Provide the (X, Y) coordinate of the cell's center where the given text is located.  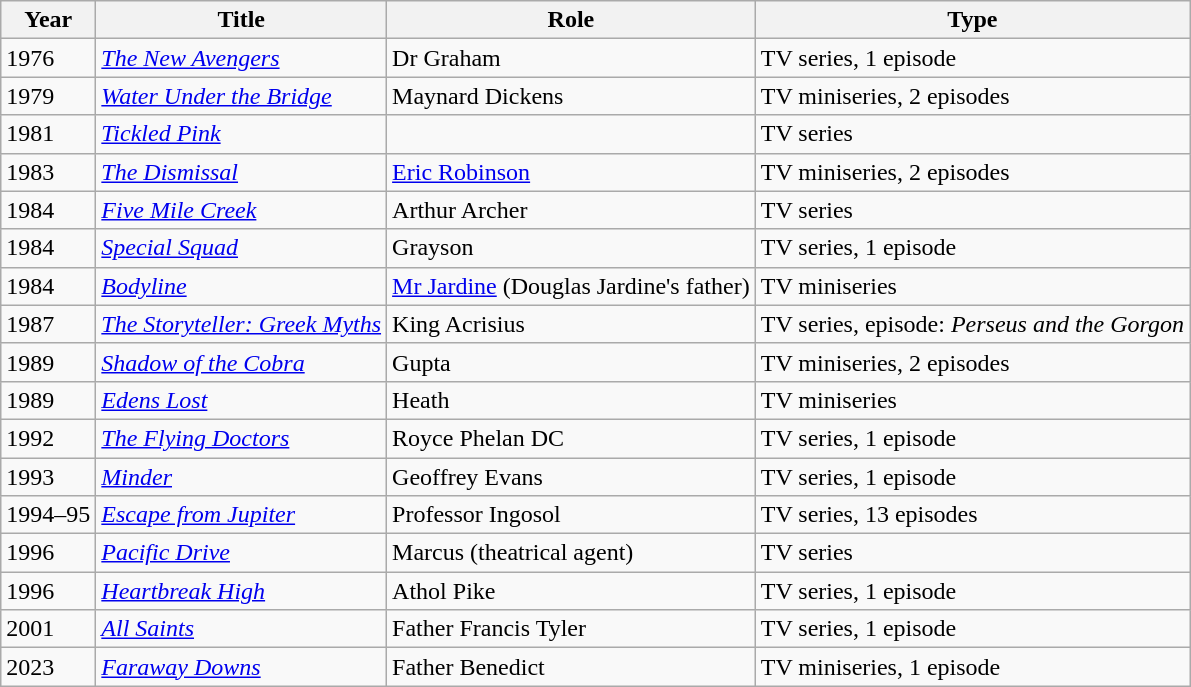
Minder (242, 477)
Dr Graham (572, 58)
Type (972, 20)
1976 (48, 58)
Father Francis Tyler (572, 629)
Grayson (572, 248)
Marcus (theatrical agent) (572, 553)
All Saints (242, 629)
Faraway Downs (242, 667)
Professor Ingosol (572, 515)
TV miniseries, 1 episode (972, 667)
2001 (48, 629)
1993 (48, 477)
1994–95 (48, 515)
Five Mile Creek (242, 210)
Tickled Pink (242, 134)
Gupta (572, 362)
1983 (48, 172)
King Acrisius (572, 324)
Pacific Drive (242, 553)
TV series, episode: Perseus and the Gorgon (972, 324)
The Dismissal (242, 172)
1979 (48, 96)
Edens Lost (242, 400)
Escape from Jupiter (242, 515)
Heartbreak High (242, 591)
Heath (572, 400)
The Flying Doctors (242, 438)
The New Avengers (242, 58)
Maynard Dickens (572, 96)
Arthur Archer (572, 210)
Eric Robinson (572, 172)
1992 (48, 438)
Mr Jardine (Douglas Jardine's father) (572, 286)
Shadow of the Cobra (242, 362)
Father Benedict (572, 667)
Athol Pike (572, 591)
Special Squad (242, 248)
Bodyline (242, 286)
1981 (48, 134)
2023 (48, 667)
1987 (48, 324)
TV series, 13 episodes (972, 515)
Water Under the Bridge (242, 96)
Role (572, 20)
The Storyteller: Greek Myths (242, 324)
Title (242, 20)
Royce Phelan DC (572, 438)
Geoffrey Evans (572, 477)
Year (48, 20)
